Provide the (x, y) coordinate of the cell's center where the given text is located.  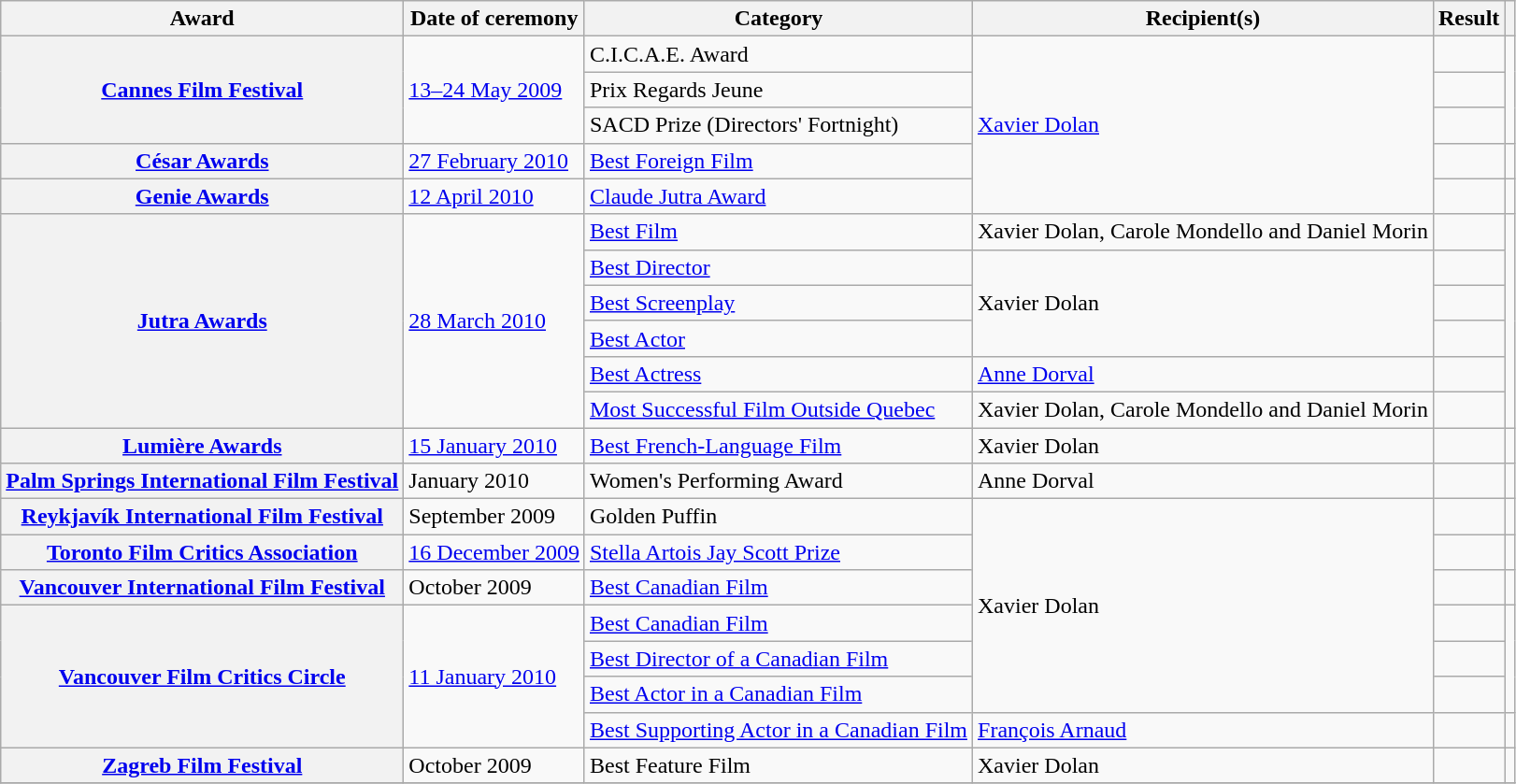
Golden Puffin (778, 517)
Vancouver Film Critics Circle (202, 677)
12 April 2010 (494, 196)
Palm Springs International Film Festival (202, 481)
SACD Prize (Directors' Fortnight) (778, 125)
Most Successful Film Outside Quebec (778, 409)
28 March 2010 (494, 321)
Award (202, 19)
Category (778, 19)
Result (1468, 19)
11 January 2010 (494, 677)
Best Feature Film (778, 765)
Zagreb Film Festival (202, 765)
Genie Awards (202, 196)
Best French-Language Film (778, 446)
Best Film (778, 232)
13–24 May 2009 (494, 90)
Lumière Awards (202, 446)
Claude Jutra Award (778, 196)
Best Screenplay (778, 303)
January 2010 (494, 481)
Prix Regards Jeune (778, 90)
27 February 2010 (494, 161)
Best Actor in a Canadian Film (778, 694)
15 January 2010 (494, 446)
Recipient(s) (1204, 19)
Stella Artois Jay Scott Prize (778, 552)
Date of ceremony (494, 19)
Best Director (778, 267)
Best Actress (778, 374)
Best Foreign Film (778, 161)
September 2009 (494, 517)
C.I.C.A.E. Award (778, 54)
Cannes Film Festival (202, 90)
Women's Performing Award (778, 481)
Reykjavík International Film Festival (202, 517)
César Awards (202, 161)
François Arnaud (1204, 730)
Best Director of a Canadian Film (778, 659)
Jutra Awards (202, 321)
Best Supporting Actor in a Canadian Film (778, 730)
Toronto Film Critics Association (202, 552)
Best Actor (778, 338)
16 December 2009 (494, 552)
Vancouver International Film Festival (202, 588)
